Capture the cell that displays the provided text and extract its (X, Y) central coordinate. 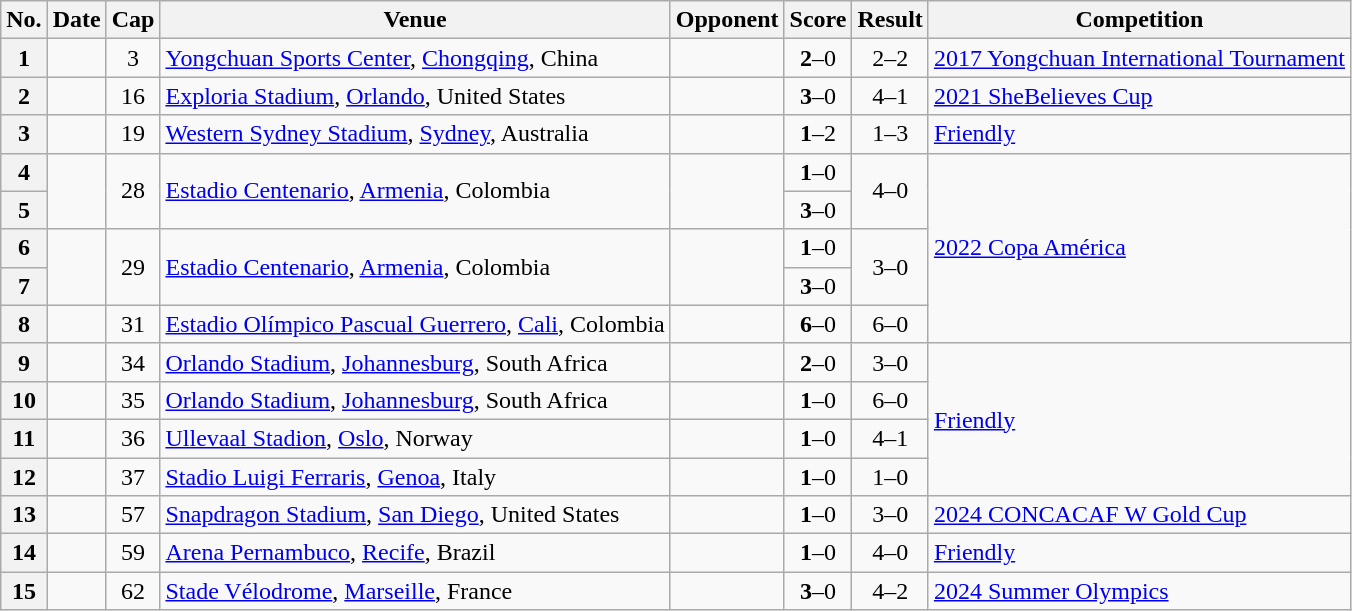
Arena Pernambuco, Recife, Brazil (415, 553)
1 (24, 58)
57 (133, 515)
9 (24, 362)
Snapdragon Stadium, San Diego, United States (415, 515)
29 (133, 267)
2–2 (890, 58)
Estadio Olímpico Pascual Guerrero, Cali, Colombia (415, 324)
13 (24, 515)
28 (133, 191)
Opponent (727, 20)
14 (24, 553)
2024 Summer Olympics (1139, 591)
6 (24, 248)
8 (24, 324)
2 (24, 96)
4–2 (890, 591)
15 (24, 591)
Cap (133, 20)
2024 CONCACAF W Gold Cup (1139, 515)
59 (133, 553)
34 (133, 362)
Score (818, 20)
Yongchuan Sports Center, Chongqing, China (415, 58)
Competition (1139, 20)
2022 Copa América (1139, 248)
Exploria Stadium, Orlando, United States (415, 96)
2017 Yongchuan International Tournament (1139, 58)
No. (24, 20)
35 (133, 400)
7 (24, 286)
Stade Vélodrome, Marseille, France (415, 591)
37 (133, 477)
Result (890, 20)
2021 SheBelieves Cup (1139, 96)
4 (24, 172)
36 (133, 438)
16 (133, 96)
31 (133, 324)
11 (24, 438)
Stadio Luigi Ferraris, Genoa, Italy (415, 477)
19 (133, 134)
Date (76, 20)
Ullevaal Stadion, Oslo, Norway (415, 438)
Western Sydney Stadium, Sydney, Australia (415, 134)
62 (133, 591)
Venue (415, 20)
1–2 (818, 134)
1–3 (890, 134)
12 (24, 477)
10 (24, 400)
5 (24, 210)
